Return (x, y) of the center of cell containing provided text 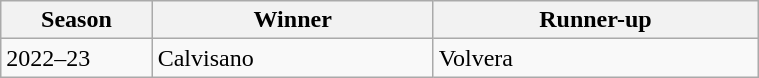
Runner-up (595, 20)
Winner (292, 20)
Season (76, 20)
2022–23 (76, 58)
Volvera (595, 58)
Calvisano (292, 58)
